Extract the (X, Y) coordinate from the center of the cell holding the provided text.  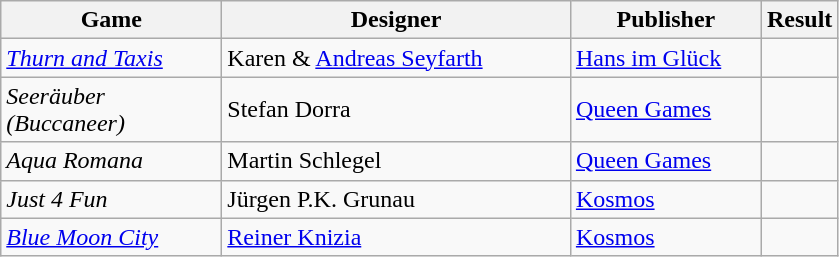
Designer (396, 20)
Jürgen P.K. Grunau (396, 199)
Just 4 Fun (112, 199)
Stefan Dorra (396, 110)
Thurn and Taxis (112, 58)
Publisher (666, 20)
Martin Schlegel (396, 161)
Karen & Andreas Seyfarth (396, 58)
Result (799, 20)
Blue Moon City (112, 237)
Game (112, 20)
Reiner Knizia (396, 237)
Aqua Romana (112, 161)
Hans im Glück (666, 58)
Seeräuber (Buccaneer) (112, 110)
